Pinpoint the cell where the given text exists, returning its (x, y) midpoint coordinate. 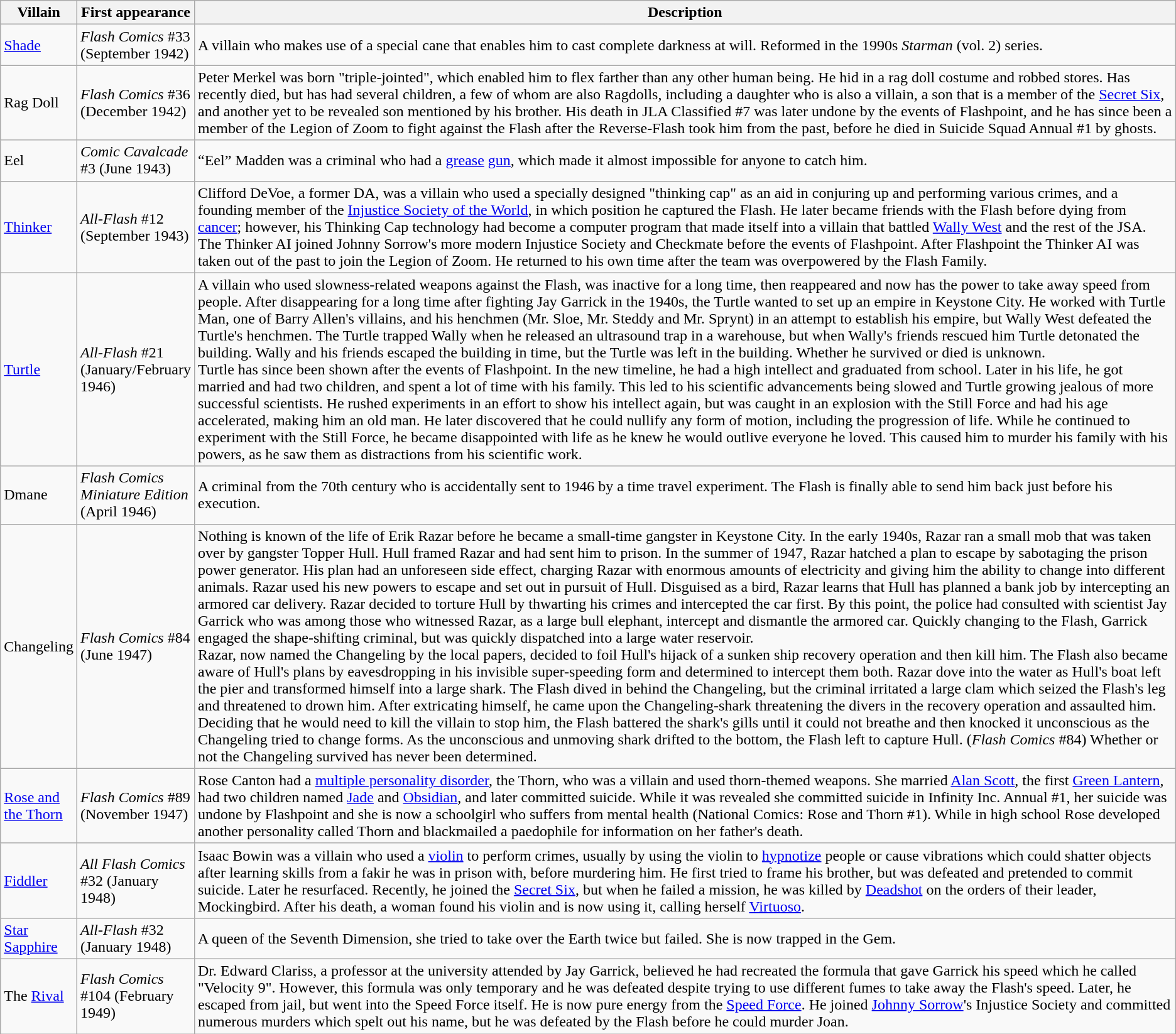
Flash Comics #89 (November 1947) (136, 805)
Flash Comics #104 (February 1949) (136, 996)
Description (685, 13)
Shade (39, 45)
Star Sapphire (39, 939)
All-Flash #32 (January 1948) (136, 939)
The Rival (39, 996)
Flash Comics Miniature Edition (April 1946) (136, 495)
First appearance (136, 13)
A villain who makes use of a special cane that enables him to cast complete darkness at will. Reformed in the 1990s Starman (vol. 2) series. (685, 45)
Comic Cavalcade #3 (June 1943) (136, 161)
Fiddler (39, 881)
All-Flash #12 (September 1943) (136, 227)
All Flash Comics #32 (January 1948) (136, 881)
Rose and the Thorn (39, 805)
Rag Doll (39, 103)
Flash Comics #33 (September 1942) (136, 45)
A queen of the Seventh Dimension, she tried to take over the Earth twice but failed. She is now trapped in the Gem. (685, 939)
Thinker (39, 227)
Eel (39, 161)
Villain (39, 13)
All-Flash #21 (January/February 1946) (136, 369)
Flash Comics #84 (June 1947) (136, 646)
Turtle (39, 369)
Flash Comics #36 (December 1942) (136, 103)
“Eel” Madden was a criminal who had a grease gun, which made it almost impossible for anyone to catch him. (685, 161)
Changeling (39, 646)
Dmane (39, 495)
